Scan for the cell matching the given text and deliver its (X, Y) coordinate at center. 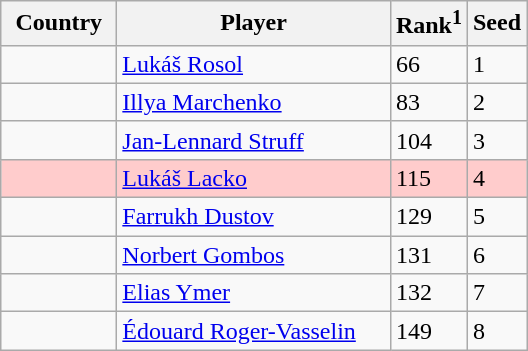
Norbert Gombos (254, 255)
3 (496, 140)
131 (428, 255)
132 (428, 293)
4 (496, 178)
Seed (496, 24)
83 (428, 102)
5 (496, 217)
115 (428, 178)
Jan-Lennard Struff (254, 140)
2 (496, 102)
7 (496, 293)
Rank1 (428, 24)
Country (59, 24)
6 (496, 255)
149 (428, 331)
Player (254, 24)
1 (496, 64)
129 (428, 217)
Illya Marchenko (254, 102)
8 (496, 331)
Édouard Roger-Vasselin (254, 331)
Lukáš Rosol (254, 64)
104 (428, 140)
66 (428, 64)
Lukáš Lacko (254, 178)
Farrukh Dustov (254, 217)
Elias Ymer (254, 293)
